Output the [X, Y] coordinate of the center of the cell containing the given text.  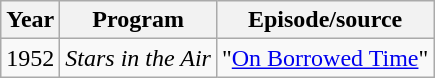
Year [30, 20]
1952 [30, 58]
"On Borrowed Time" [324, 58]
Stars in the Air [138, 58]
Program [138, 20]
Episode/source [324, 20]
